For the text-containing cell, return its midpoint in [X, Y] coordinate format. 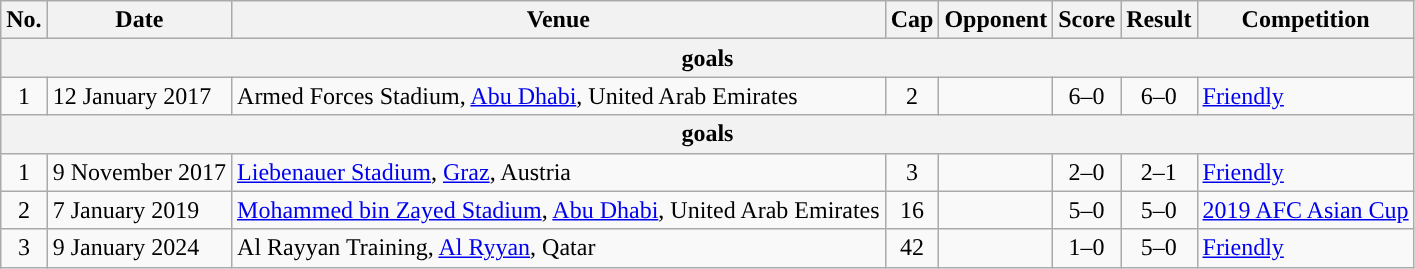
Cap [912, 20]
Venue [559, 20]
2–0 [1087, 172]
Mohammed bin Zayed Stadium, Abu Dhabi, United Arab Emirates [559, 210]
Result [1159, 20]
9 November 2017 [139, 172]
Opponent [996, 20]
Competition [1306, 20]
16 [912, 210]
2–1 [1159, 172]
12 January 2017 [139, 96]
Date [139, 20]
No. [24, 20]
Liebenauer Stadium, Graz, Austria [559, 172]
9 January 2024 [139, 248]
Score [1087, 20]
Al Rayyan Training, Al Ryyan, Qatar [559, 248]
Armed Forces Stadium, Abu Dhabi, United Arab Emirates [559, 96]
42 [912, 248]
2019 AFC Asian Cup [1306, 210]
7 January 2019 [139, 210]
1–0 [1087, 248]
